For the text-containing cell, return its midpoint in (x, y) coordinate format. 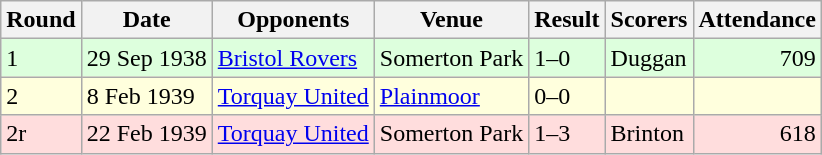
29 Sep 1938 (146, 58)
Duggan (649, 58)
1–0 (567, 58)
Scorers (649, 20)
8 Feb 1939 (146, 96)
Date (146, 20)
618 (757, 134)
0–0 (567, 96)
Brinton (649, 134)
Opponents (293, 20)
Result (567, 20)
Venue (451, 20)
2r (41, 134)
Plainmoor (451, 96)
22 Feb 1939 (146, 134)
Bristol Rovers (293, 58)
Round (41, 20)
Attendance (757, 20)
1–3 (567, 134)
709 (757, 58)
2 (41, 96)
1 (41, 58)
